Return (X, Y) of the center of cell containing provided text 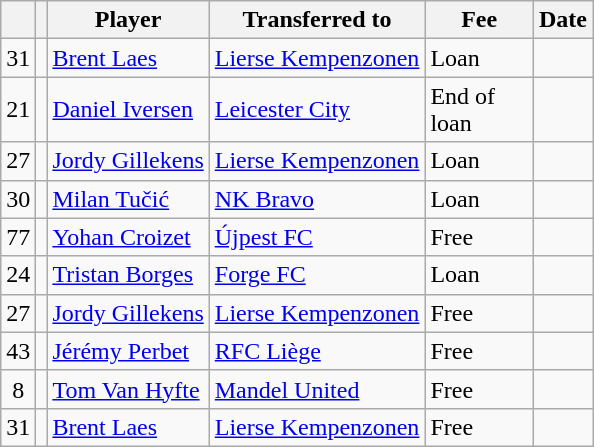
Leicester City (317, 110)
Jérémy Perbet (128, 351)
24 (18, 275)
Tristan Borges (128, 275)
Újpest FC (317, 237)
43 (18, 351)
Fee (480, 20)
End of loan (480, 110)
RFC Liège (317, 351)
NK Bravo (317, 199)
Tom Van Hyfte (128, 389)
30 (18, 199)
Daniel Iversen (128, 110)
Mandel United (317, 389)
8 (18, 389)
77 (18, 237)
Forge FC (317, 275)
Date (562, 20)
Player (128, 20)
21 (18, 110)
Yohan Croizet (128, 237)
Transferred to (317, 20)
Milan Tučić (128, 199)
